From the cell containing the given text, extract its center point as (x, y) coordinate. 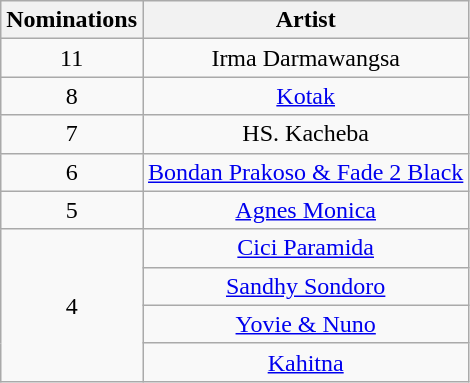
Cici Paramida (305, 248)
Bondan Prakoso & Fade 2 Black (305, 172)
Artist (305, 20)
8 (72, 96)
Sandhy Sondoro (305, 286)
Yovie & Nuno (305, 324)
Nominations (72, 20)
Irma Darmawangsa (305, 58)
4 (72, 305)
5 (72, 210)
11 (72, 58)
Kotak (305, 96)
Agnes Monica (305, 210)
Kahitna (305, 362)
6 (72, 172)
7 (72, 134)
HS. Kacheba (305, 134)
